Scan for the cell matching the given text and deliver its (x, y) coordinate at center. 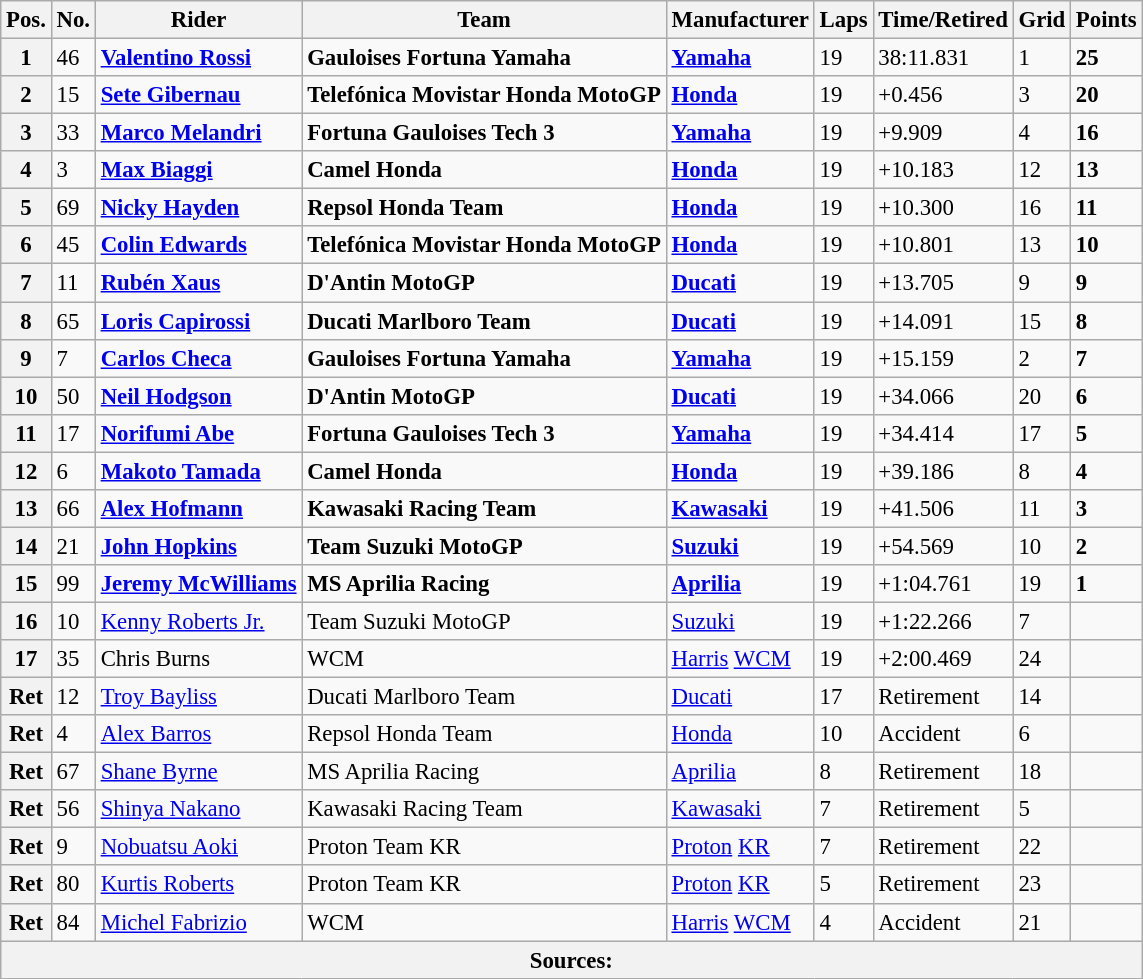
Norifumi Abe (198, 433)
Shinya Nakano (198, 809)
23 (1042, 885)
+54.569 (943, 546)
Troy Bayliss (198, 697)
No. (73, 20)
Carlos Checa (198, 358)
Pos. (26, 20)
50 (73, 396)
Chris Burns (198, 659)
Marco Melandri (198, 133)
+10.801 (943, 245)
Nobuatsu Aoki (198, 847)
+1:22.266 (943, 621)
56 (73, 809)
25 (1106, 58)
Colin Edwards (198, 245)
Manufacturer (740, 20)
+9.909 (943, 133)
Grid (1042, 20)
Rider (198, 20)
+39.186 (943, 471)
+10.183 (943, 170)
Time/Retired (943, 20)
18 (1042, 772)
33 (73, 133)
+0.456 (943, 95)
+14.091 (943, 321)
Michel Fabrizio (198, 922)
69 (73, 208)
+2:00.469 (943, 659)
66 (73, 509)
+34.066 (943, 396)
+13.705 (943, 283)
22 (1042, 847)
Loris Capirossi (198, 321)
John Hopkins (198, 546)
Neil Hodgson (198, 396)
65 (73, 321)
+34.414 (943, 433)
Team (484, 20)
45 (73, 245)
Shane Byrne (198, 772)
Alex Barros (198, 734)
80 (73, 885)
Rubén Xaus (198, 283)
Sete Gibernau (198, 95)
24 (1042, 659)
Nicky Hayden (198, 208)
+10.300 (943, 208)
67 (73, 772)
46 (73, 58)
84 (73, 922)
Kenny Roberts Jr. (198, 621)
Alex Hofmann (198, 509)
Valentino Rossi (198, 58)
Max Biaggi (198, 170)
Points (1106, 20)
99 (73, 584)
Jeremy McWilliams (198, 584)
Makoto Tamada (198, 471)
+41.506 (943, 509)
+1:04.761 (943, 584)
+15.159 (943, 358)
Laps (844, 20)
38:11.831 (943, 58)
Kurtis Roberts (198, 885)
Sources: (572, 960)
35 (73, 659)
